Locate the cell with the specified text and output its [X, Y] center coordinate. 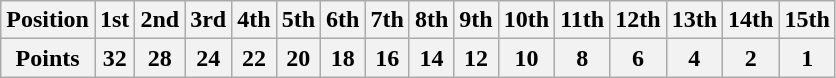
1 [807, 58]
22 [254, 58]
20 [298, 58]
2nd [160, 20]
8 [582, 58]
15th [807, 20]
4 [694, 58]
2 [751, 58]
1st [114, 20]
11th [582, 20]
6th [343, 20]
12th [638, 20]
3rd [208, 20]
8th [431, 20]
10 [526, 58]
9th [476, 20]
16 [387, 58]
12 [476, 58]
32 [114, 58]
Position [48, 20]
14th [751, 20]
28 [160, 58]
Points [48, 58]
14 [431, 58]
18 [343, 58]
24 [208, 58]
5th [298, 20]
7th [387, 20]
13th [694, 20]
10th [526, 20]
6 [638, 58]
4th [254, 20]
